Capture the cell that displays the provided text and extract its [x, y] central coordinate. 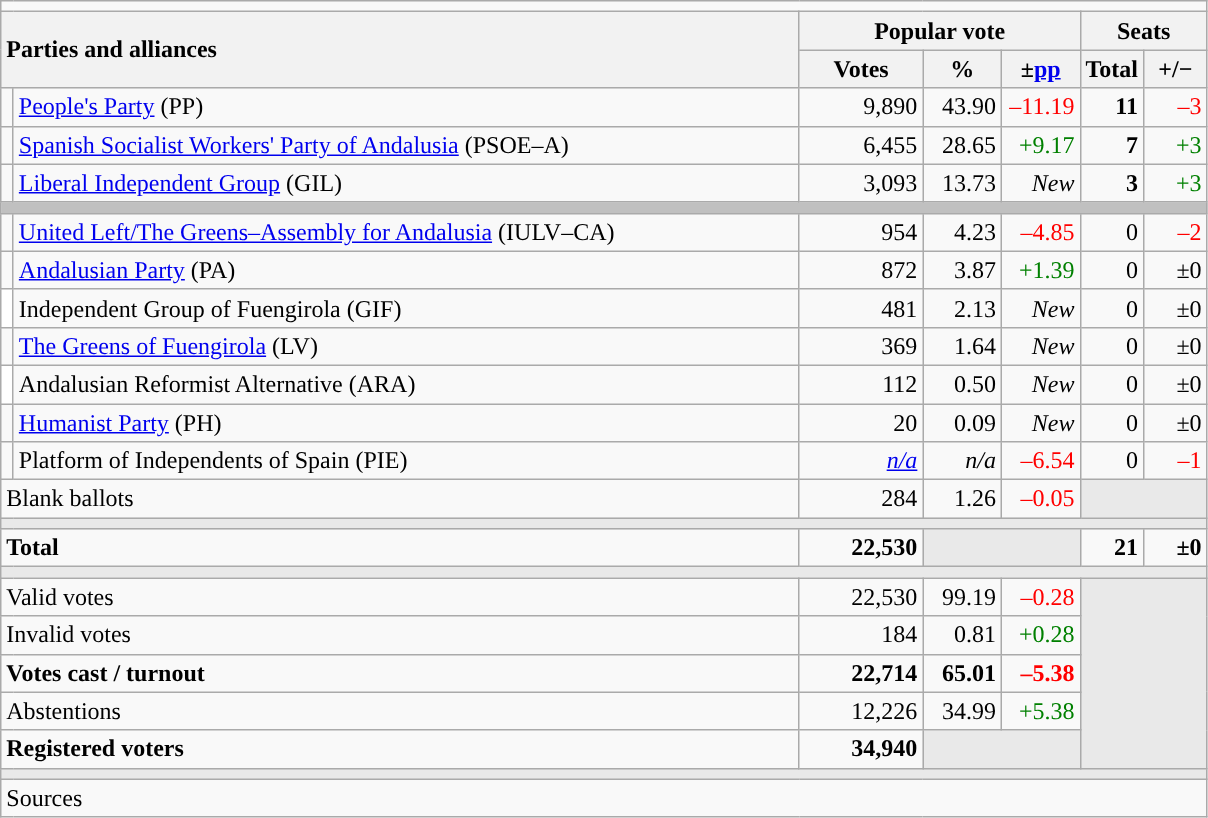
0.81 [962, 635]
Humanist Party (PH) [406, 423]
Andalusian Reformist Alternative (ARA) [406, 384]
0.09 [962, 423]
21 [1112, 548]
4.23 [962, 232]
Sources [604, 798]
+5.38 [1040, 711]
3 [1112, 183]
7 [1112, 145]
3.87 [962, 270]
% [962, 69]
People's Party (PP) [406, 107]
6,455 [861, 145]
Andalusian Party (PA) [406, 270]
–1 [1176, 461]
34,940 [861, 749]
Liberal Independent Group (GIL) [406, 183]
112 [861, 384]
+/− [1176, 69]
12,226 [861, 711]
–6.54 [1040, 461]
Blank ballots [400, 499]
Valid votes [400, 597]
3,093 [861, 183]
Registered voters [400, 749]
28.65 [962, 145]
20 [861, 423]
–4.85 [1040, 232]
–2 [1176, 232]
284 [861, 499]
Seats [1144, 31]
11 [1112, 107]
–0.28 [1040, 597]
369 [861, 346]
872 [861, 270]
954 [861, 232]
9,890 [861, 107]
–3 [1176, 107]
±pp [1040, 69]
99.19 [962, 597]
+0.28 [1040, 635]
65.01 [962, 673]
481 [861, 308]
+1.39 [1040, 270]
2.13 [962, 308]
Spanish Socialist Workers' Party of Andalusia (PSOE–A) [406, 145]
Popular vote [940, 31]
1.64 [962, 346]
Platform of Independents of Spain (PIE) [406, 461]
–0.05 [1040, 499]
22,714 [861, 673]
–11.19 [1040, 107]
Votes cast / turnout [400, 673]
–5.38 [1040, 673]
184 [861, 635]
34.99 [962, 711]
Invalid votes [400, 635]
43.90 [962, 107]
The Greens of Fuengirola (LV) [406, 346]
Parties and alliances [400, 50]
0.50 [962, 384]
Independent Group of Fuengirola (GIF) [406, 308]
13.73 [962, 183]
1.26 [962, 499]
+9.17 [1040, 145]
Votes [861, 69]
United Left/The Greens–Assembly for Andalusia (IULV–CA) [406, 232]
Abstentions [400, 711]
